Provide the [x, y] coordinate of the cell's center where the given text is located.  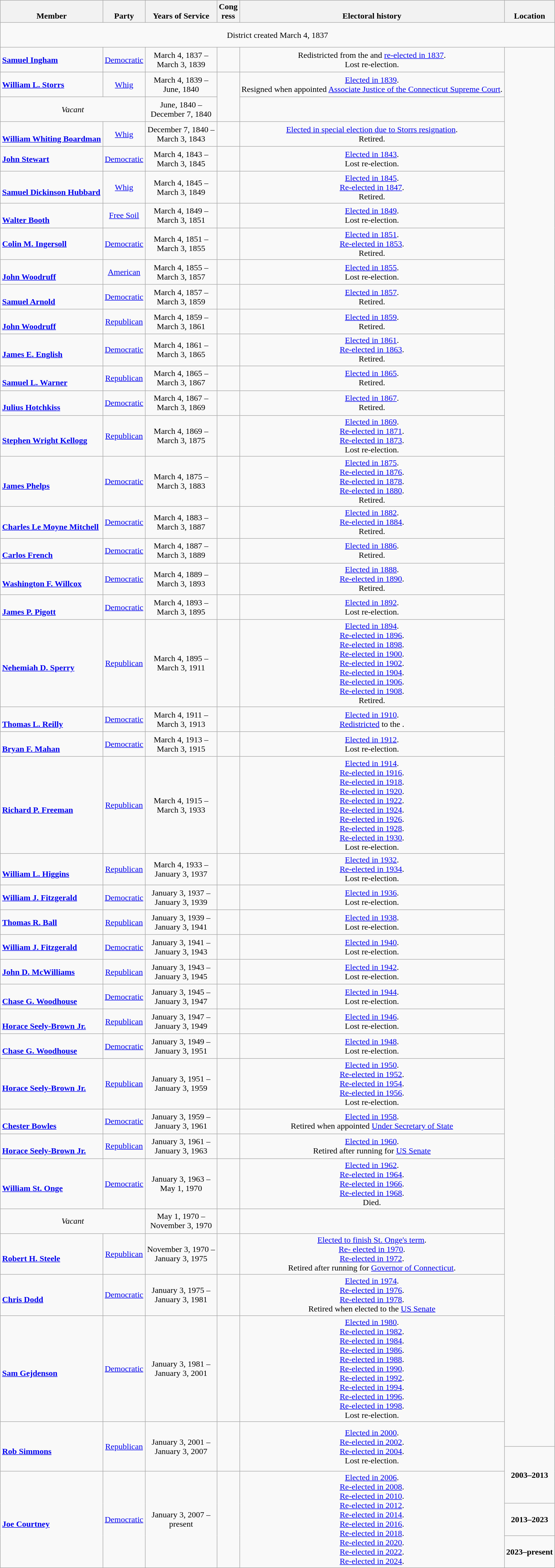
Elected in 1948.Lost re-election. [372, 1046]
James P. Pigott [52, 607]
Samuel Arnold [52, 297]
Elected to finish St. Onge's term.Re- elected in 1970.Re-elected in 1972.Retired after running for Governor of Connecticut. [372, 1254]
Sam Gejdenson [52, 1369]
Elected in 1855.Lost re-election. [372, 272]
Elected in 1882.Re-elected in 1884.Retired. [372, 522]
Joe Courtney [52, 1520]
Bryan F. Mahan [52, 744]
Years of Service [181, 12]
March 4, 1895 –March 3, 1911 [181, 663]
Elected in 1865.Retired. [372, 378]
January 3, 1943 –January 3, 1945 [181, 972]
March 4, 1837 –March 3, 1839 [181, 60]
March 4, 1857 –March 3, 1859 [181, 297]
Redistricted from the and re-elected in 1837.Lost re-election. [372, 60]
May 1, 1970 –November 3, 1970 [181, 1221]
Elected in 1932.Re-elected in 1934.Lost re-election. [372, 869]
Samuel Dickinson Hubbard [52, 187]
Elected in 1861.Re-elected in 1863.Retired. [372, 350]
Richard P. Freeman [52, 805]
Thomas L. Reilly [52, 719]
Elected in 1946.Lost re-election. [372, 1021]
Chester Bowles [52, 1121]
James E. English [52, 350]
Stephen Wright Kellogg [52, 436]
John Stewart [52, 159]
March 4, 1875 –March 3, 1883 [181, 481]
March 4, 1883 –March 3, 1887 [181, 522]
Elected in 1892.Lost re-election. [372, 607]
Rob Simmons [52, 1446]
Location [530, 12]
March 4, 1893 –March 3, 1895 [181, 607]
Elected in 1888.Re-elected in 1890.Retired. [372, 579]
Elected in 1859.Retired. [372, 322]
Elected in 1962.Re-elected in 1964.Re-elected in 1966.Re-elected in 1968.Died. [372, 1183]
William Whiting Boardman [52, 134]
January 3, 1937 –January 3, 1939 [181, 897]
2023–present [530, 1552]
Samuel L. Warner [52, 378]
District created March 4, 1837 [278, 35]
March 4, 1913 –March 3, 1915 [181, 744]
January 3, 1951 –January 3, 1959 [181, 1084]
2013–2023 [530, 1519]
March 4, 1859 –March 3, 1861 [181, 322]
March 4, 1915 –March 3, 1933 [181, 805]
Elected in 1958.Retired when appointed Under Secretary of State [372, 1121]
November 3, 1970 –January 3, 1975 [181, 1254]
March 4, 1839 –June, 1840 [181, 85]
Elected in 1942.Lost re-election. [372, 972]
Elected in 1950.Re-elected in 1952.Re-elected in 1954.Re-elected in 1956.Lost re-election. [372, 1084]
Elected in 1938.Lost re-election. [372, 922]
Elected in 1960.Retired after running for US Senate [372, 1146]
January 3, 1947 –January 3, 1949 [181, 1021]
Nehemiah D. Sperry [52, 663]
Elected in 1886.Retired. [372, 551]
January 3, 1939 –January 3, 1941 [181, 922]
Free Soil [124, 216]
January 3, 1959 –January 3, 1961 [181, 1121]
March 4, 1843 –March 3, 1845 [181, 159]
Charles Le Moyne Mitchell [52, 522]
Elected in 2000.Re-elected in 2002.Re-elected in 2004.Lost re-election. [372, 1446]
March 4, 1861 –March 3, 1865 [181, 350]
March 4, 1865 –March 3, 1867 [181, 378]
Elected in 1845.Re-elected in 1847.Retired. [372, 187]
January 3, 2007 –present [181, 1520]
March 4, 1849 –March 3, 1851 [181, 216]
American [124, 272]
Elected in 1843.Lost re-election. [372, 159]
Member [52, 12]
March 4, 1911 –March 3, 1913 [181, 719]
Elected in 1944.Lost re-election. [372, 996]
Elected in 1936.Lost re-election. [372, 897]
2003–2013 [530, 1475]
Elected in 1912.Lost re-election. [372, 744]
Samuel Ingham [52, 60]
Elected in 1849.Lost re-election. [372, 216]
March 4, 1851 –March 3, 1855 [181, 244]
Elected in 1867.Retired. [372, 403]
March 4, 1845 –March 3, 1849 [181, 187]
Elected in 1851.Re-elected in 1853.Retired. [372, 244]
Elected in 1875.Re-elected in 1876.Re-elected in 1878.Re-elected in 1880.Retired. [372, 481]
March 4, 1933 –January 3, 1937 [181, 869]
Carlos French [52, 551]
January 3, 2001 –January 3, 2007 [181, 1446]
William L. Storrs [52, 85]
William L. Higgins [52, 869]
Party [124, 12]
Elected in 1857.Retired. [372, 297]
Chris Dodd [52, 1295]
Walter Booth [52, 216]
Thomas R. Ball [52, 922]
March 4, 1867 –March 3, 1869 [181, 403]
Elected in 1869.Re-elected in 1871.Re-elected in 1873.Lost re-election. [372, 436]
December 7, 1840 –March 3, 1843 [181, 134]
Elected in 1839.Resigned when appointed Associate Justice of the Connecticut Supreme Court. [372, 85]
January 3, 1945 –January 3, 1947 [181, 996]
January 3, 1941 –January 3, 1943 [181, 947]
January 3, 1975 –January 3, 1981 [181, 1295]
Elected in 1974.Re-elected in 1976.Re-elected in 1978.Retired when elected to the US Senate [372, 1295]
March 4, 1855 –March 3, 1857 [181, 272]
January 3, 1981 –January 3, 2001 [181, 1369]
Electoral history [372, 12]
March 4, 1869 –March 3, 1875 [181, 436]
Colin M. Ingersoll [52, 244]
Julius Hotchkiss [52, 403]
January 3, 1961 –January 3, 1963 [181, 1146]
January 3, 1949 –January 3, 1951 [181, 1046]
June, 1840 –December 7, 1840 [181, 109]
Elected in 1940.Lost re-election. [372, 947]
James Phelps [52, 481]
John D. McWilliams [52, 972]
March 4, 1889 –March 3, 1893 [181, 579]
Elected in special election due to Storrs resignation.Retired. [372, 134]
William St. Onge [52, 1183]
Washington F. Willcox [52, 579]
Elected in 1910.Redistricted to the . [372, 719]
January 3, 1963 –May 1, 1970 [181, 1183]
Robert H. Steele [52, 1254]
March 4, 1887 –March 3, 1889 [181, 551]
Congress [228, 12]
